From the cell containing the given text, extract its center point as [x, y] coordinate. 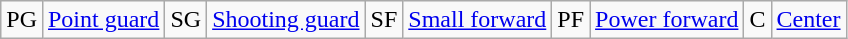
PG [22, 20]
Center [808, 20]
Shooting guard [286, 20]
SF [384, 20]
PF [571, 20]
SG [186, 20]
Small forward [478, 20]
Point guard [103, 20]
Power forward [667, 20]
C [758, 20]
